Determine the (x, y) coordinate at the center of the cell enclosing the given text.  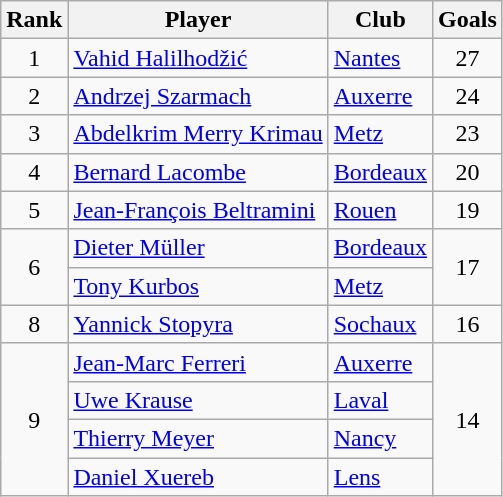
5 (34, 210)
Jean-François Beltramini (198, 210)
Daniel Xuereb (198, 477)
Nancy (380, 438)
Club (380, 20)
Tony Kurbos (198, 286)
24 (468, 96)
Andrzej Szarmach (198, 96)
8 (34, 324)
Uwe Krause (198, 400)
Yannick Stopyra (198, 324)
Rank (34, 20)
Sochaux (380, 324)
16 (468, 324)
3 (34, 134)
9 (34, 419)
20 (468, 172)
27 (468, 58)
Lens (380, 477)
23 (468, 134)
Player (198, 20)
1 (34, 58)
Bernard Lacombe (198, 172)
Nantes (380, 58)
Abdelkrim Merry Krimau (198, 134)
2 (34, 96)
Thierry Meyer (198, 438)
Vahid Halilhodžić (198, 58)
Goals (468, 20)
Jean-Marc Ferreri (198, 362)
6 (34, 267)
17 (468, 267)
14 (468, 419)
Dieter Müller (198, 248)
19 (468, 210)
Rouen (380, 210)
4 (34, 172)
Laval (380, 400)
